Output the (x, y) coordinate of the center of the cell containing the given text.  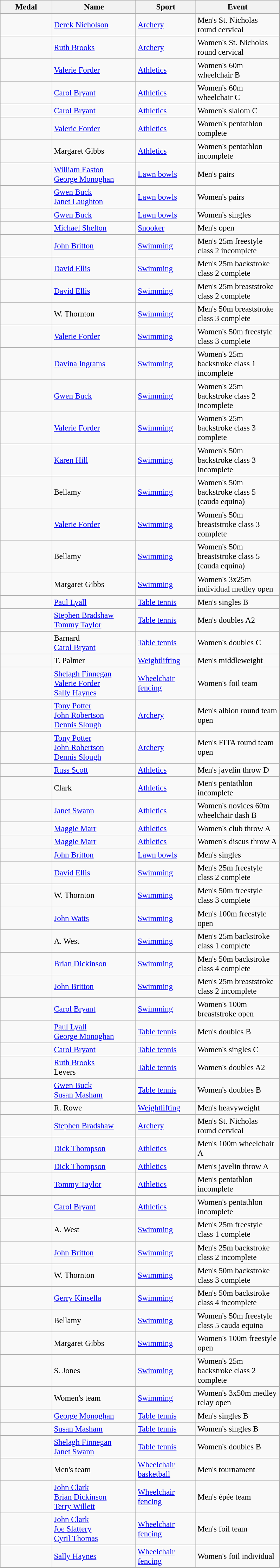
Men's 50m backstroke class 4 incomplete (237, 1297)
Women's discus throw A (237, 842)
Michael Shelton (94, 228)
Janet Swann (94, 810)
Women's 50m breaststroke class 5 (cauda equina) (237, 557)
Women's singles C (237, 1049)
Men's 100m wheelchair A (237, 1149)
Men's 25m backstroke class 1 complete (237, 941)
William Easton George Monoghan (94, 174)
Shelagh Finnegan Valerie Forder Sally Haynes (94, 683)
Men's 50m freestyle class 3 complete (237, 895)
Men's middleweight (237, 661)
T. Palmer (94, 661)
Clark (94, 788)
Men's singles (237, 855)
Women's 100m freestyle open (237, 1343)
Women's pentathlon complete (237, 128)
Women's novices 60m wheelchair dash B (237, 810)
Men's 25m freestyle class 1 complete (237, 1230)
Paul Lyall (94, 602)
Russ Scott (94, 770)
Women's 50m freestyle class 5 cauda equina (237, 1321)
Stephen Bradshaw (94, 1126)
Snooker (166, 228)
Women's 25m backstroke class 1 incomplete (237, 364)
Men's 25m freestyle class 2 incomplete (237, 246)
Men's pairs (237, 174)
Ruth Brooks (94, 48)
John Watts (94, 919)
Women's club throw A (237, 829)
Derek Nicholson (94, 25)
Gerry Kinsella (94, 1297)
Women's foil individual (237, 1556)
R. Rowe (94, 1108)
Paul Lyall George Monoghan (94, 1032)
John Clark Brian Dickinson Terry Willett (94, 1497)
Gwen Buck Susan Masham (94, 1090)
Men's heavyweight (237, 1108)
Women's slalom C (237, 111)
Women's foil team (237, 683)
Medal (26, 7)
Davina Ingrams (94, 364)
Men's albion round team open (237, 715)
Men's 25m backstroke class 2 complete (237, 269)
Women's pairs (237, 196)
Women's doubles A2 (237, 1067)
Women's 50m backstroke class 3 incomplete (237, 460)
Women's 50m backstroke class 5 (cauda equina) (237, 492)
Ruth Brooks Levers (94, 1067)
Men's foil team (237, 1529)
Women's 25m backstroke class 2 incomplete (237, 396)
Men's 25m breaststroke class 2 incomplete (237, 986)
Men's tournament (237, 1469)
Men's javelin throw D (237, 770)
Women's singles (237, 215)
Men's épée team (237, 1497)
S. Jones (94, 1370)
Men's doubles B (237, 1032)
Women's 25m backstroke class 2 complete (237, 1370)
Brian Dickinson (94, 963)
Men's javelin throw A (237, 1167)
Shelagh Finnegan Janet Swann (94, 1447)
Karen Hill (94, 460)
Women's 3x25m individual medley open (237, 584)
Men's doubles A2 (237, 620)
Stephen Bradshaw Tommy Taylor (94, 620)
Men's team (94, 1469)
Women's 25m backstroke class 3 complete (237, 428)
Barnard Carol Bryant (94, 643)
Women's 50m freestyle class 3 complete (237, 336)
Women's St. Nicholas round cervical (237, 48)
Women's singles B (237, 1429)
Men's FITA round team open (237, 747)
Women's doubles C (237, 643)
Event (237, 7)
Name (94, 7)
Susan Masham (94, 1429)
Women's 60m wheelchair C (237, 93)
Sport (166, 7)
Wheelchair basketball (166, 1469)
Men's 25m freestyle class 2 complete (237, 873)
Women's 60m wheelchair B (237, 70)
George Monoghan (94, 1416)
Sally Haynes (94, 1556)
John Clark Joe Slattery Cyril Thomas (94, 1529)
Men's 25m backstroke class 2 incomplete (237, 1253)
Gwen Buck Janet Laughton (94, 196)
Men's 50m breaststroke class 3 complete (237, 314)
Men's open (237, 228)
Men's 50m backstroke class 3 complete (237, 1275)
Women's 50m breaststroke class 3 complete (237, 525)
Men's 25m breaststroke class 2 complete (237, 291)
Tommy Taylor (94, 1185)
Women's team (94, 1398)
Men's 100m freestyle open (237, 919)
Women's 3x50m medley relay open (237, 1398)
Men's 50m backstroke class 4 complete (237, 963)
Women's 100m breaststroke open (237, 1009)
